Capture the cell that displays the provided text and extract its [X, Y] central coordinate. 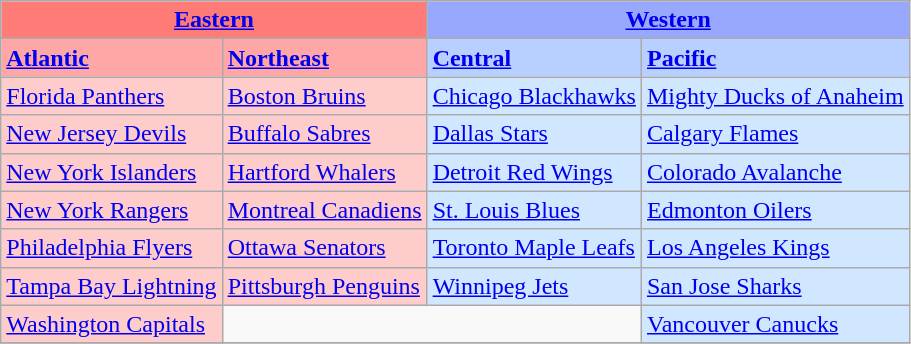
Chicago Blackhawks [534, 96]
New York Islanders [112, 172]
Boston Bruins [324, 96]
Ottawa Senators [324, 248]
Dallas Stars [534, 134]
Buffalo Sabres [324, 134]
Mighty Ducks of Anaheim [775, 96]
Hartford Whalers [324, 172]
Vancouver Canucks [775, 324]
Detroit Red Wings [534, 172]
Montreal Canadiens [324, 210]
Western [668, 20]
Atlantic [112, 58]
Washington Capitals [112, 324]
Philadelphia Flyers [112, 248]
New York Rangers [112, 210]
Colorado Avalanche [775, 172]
Northeast [324, 58]
St. Louis Blues [534, 210]
San Jose Sharks [775, 286]
Calgary Flames [775, 134]
Los Angeles Kings [775, 248]
Winnipeg Jets [534, 286]
New Jersey Devils [112, 134]
Pacific [775, 58]
Central [534, 58]
Pittsburgh Penguins [324, 286]
Tampa Bay Lightning [112, 286]
Florida Panthers [112, 96]
Edmonton Oilers [775, 210]
Toronto Maple Leafs [534, 248]
Eastern [214, 20]
